Extract the (x, y) coordinate from the center of the cell holding the provided text.  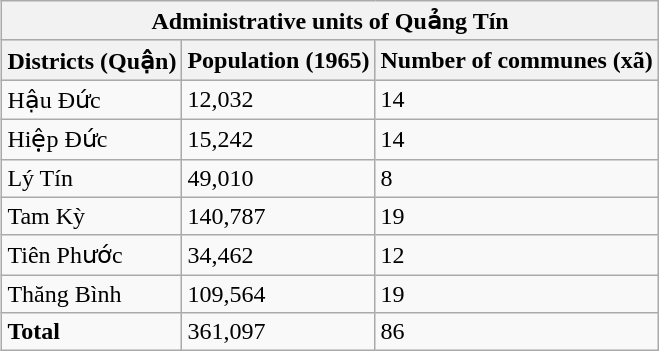
Districts (Quận) (92, 60)
109,564 (278, 294)
12,032 (278, 100)
140,787 (278, 216)
8 (516, 178)
Tiên Phước (92, 255)
Thăng Bình (92, 294)
Total (92, 332)
34,462 (278, 255)
Administrative units of Quảng Tín (330, 21)
Population (1965) (278, 60)
49,010 (278, 178)
Number of communes (xã) (516, 60)
361,097 (278, 332)
Lý Tín (92, 178)
12 (516, 255)
15,242 (278, 139)
Hiệp Đức (92, 139)
86 (516, 332)
Tam Kỳ (92, 216)
Hậu Đức (92, 100)
